Locate the cell with the specified text and output its [X, Y] center coordinate. 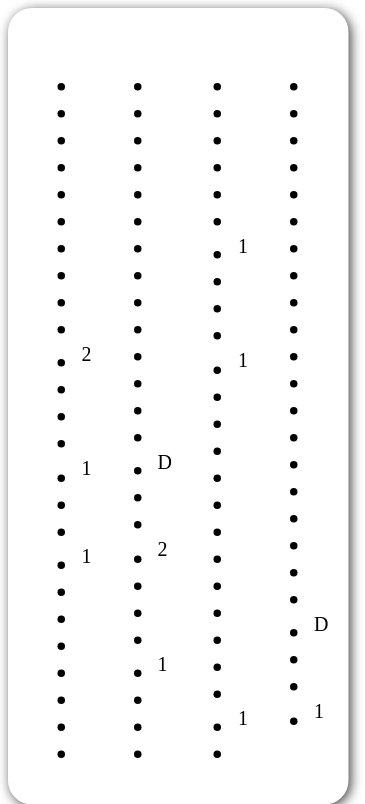
D21 [134, 406]
211 [56, 406]
D1 [290, 406]
111 [212, 406]
